Scan for the cell matching the given text and deliver its [X, Y] coordinate at center. 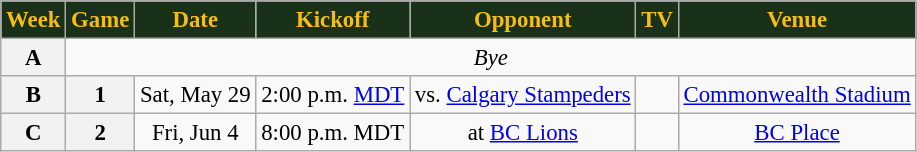
Game [100, 20]
Sat, May 29 [196, 95]
1 [100, 95]
BC Place [797, 133]
B [34, 95]
Bye [491, 58]
TV [657, 20]
Opponent [523, 20]
Week [34, 20]
A [34, 58]
2:00 p.m. MDT [333, 95]
Fri, Jun 4 [196, 133]
vs. Calgary Stampeders [523, 95]
C [34, 133]
Kickoff [333, 20]
2 [100, 133]
Commonwealth Stadium [797, 95]
Venue [797, 20]
Date [196, 20]
8:00 p.m. MDT [333, 133]
at BC Lions [523, 133]
